Locate the cell with the specified text and output its (x, y) center coordinate. 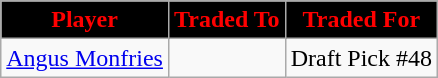
Traded To (226, 20)
Player (85, 20)
Traded For (361, 20)
Draft Pick #48 (361, 58)
Angus Monfries (85, 58)
